Return the [x, y] coordinate for the center point of the cell that contains the specified text.  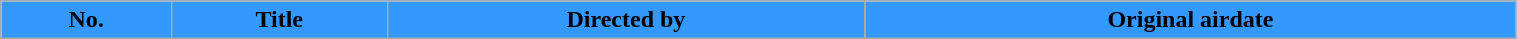
Original airdate [1190, 20]
Title [279, 20]
No. [86, 20]
Directed by [626, 20]
